Capture the cell that displays the provided text and extract its [X, Y] central coordinate. 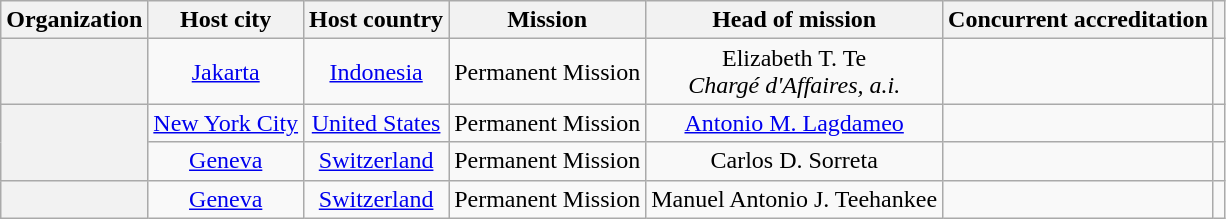
Manuel Antonio J. Teehankee [794, 199]
Elizabeth T. TeChargé d'Affaires, a.i. [794, 72]
Antonio M. Lagdameo [794, 123]
Head of mission [794, 20]
Host country [376, 20]
New York City [226, 123]
Mission [548, 20]
United States [376, 123]
Indonesia [376, 72]
Host city [226, 20]
Organization [74, 20]
Concurrent accreditation [1078, 20]
Carlos D. Sorreta [794, 161]
Jakarta [226, 72]
